Return the (X, Y) coordinate for the center point of the cell that contains the specified text.  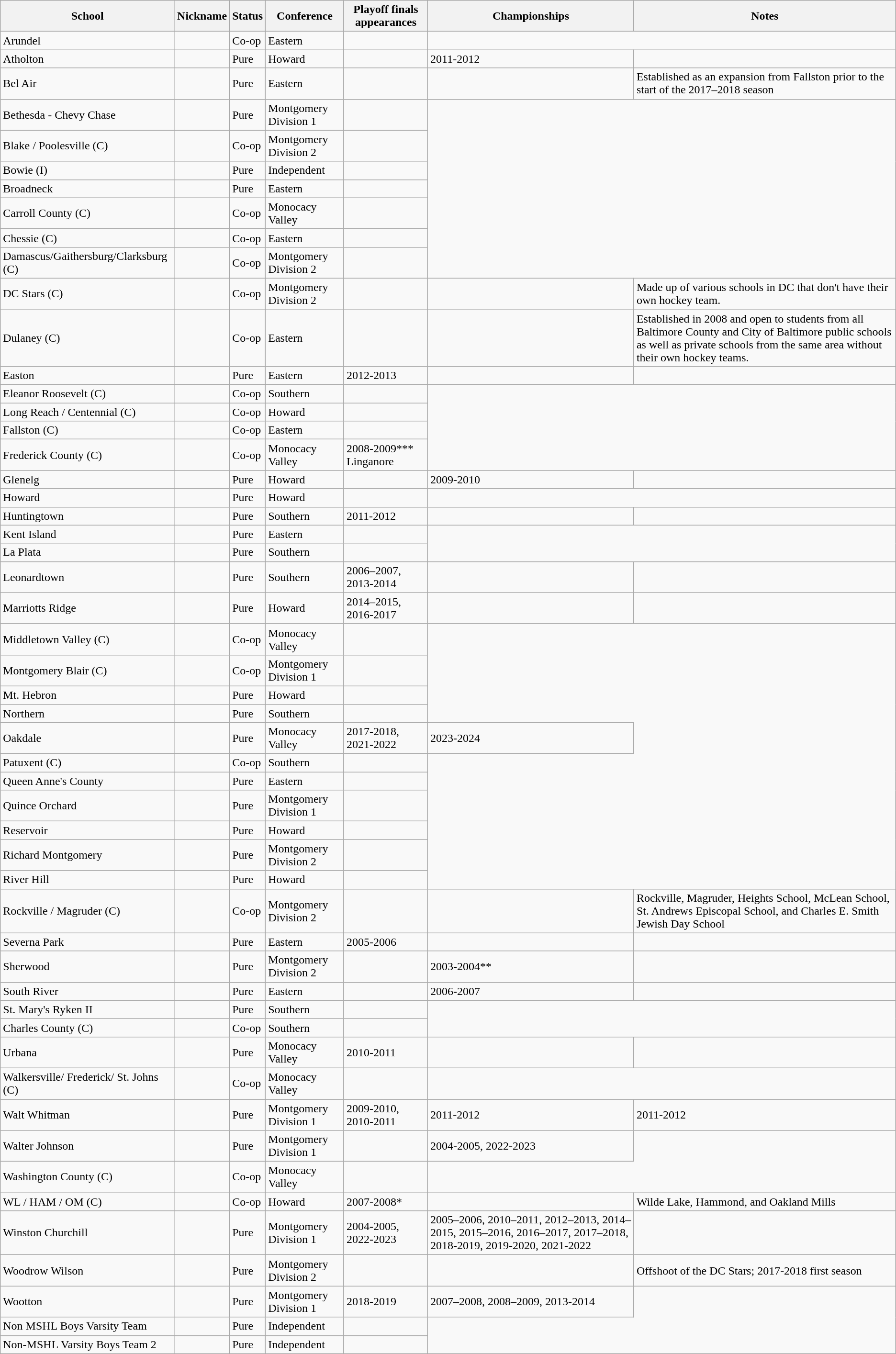
Non-MSHL Varsity Boys Team 2 (88, 1344)
Championships (531, 16)
Woodrow Wilson (88, 1270)
La Plata (88, 552)
2006–2007, 2013-2014 (386, 577)
Non MSHL Boys Varsity Team (88, 1326)
Charles County (C) (88, 1028)
Queen Anne's County (88, 781)
DC Stars (C) (88, 294)
2008-2009*** Linganore (386, 455)
Made up of various schools in DC that don't have their own hockey team. (765, 294)
2009-2010, 2010-2011 (386, 1114)
Bowie (I) (88, 170)
South River (88, 991)
Kent Island (88, 534)
Mt. Hebron (88, 695)
Glenelg (88, 480)
Bethesda - Chevy Chase (88, 115)
Dulaney (C) (88, 338)
Blake / Poolesville (C) (88, 145)
Leonardtown (88, 577)
2009-2010 (531, 480)
Severna Park (88, 942)
Northern (88, 714)
Walter Johnson (88, 1146)
Conference (305, 16)
2005-2006 (386, 942)
Bel Air (88, 83)
2010-2011 (386, 1052)
Sherwood (88, 967)
Playoff finals appearances (386, 16)
2012-2013 (386, 376)
2023-2024 (531, 738)
Richard Montgomery (88, 855)
Offshoot of the DC Stars; 2017-2018 first season (765, 1270)
Frederick County (C) (88, 455)
Washington County (C) (88, 1177)
Winston Churchill (88, 1233)
Rockville / Magruder (C) (88, 911)
2006-2007 (531, 991)
Eleanor Roosevelt (C) (88, 394)
Damascus/Gaithersburg/Clarksburg (C) (88, 262)
Middletown Valley (C) (88, 639)
2007-2008* (386, 1202)
2007–2008, 2008–2009, 2013-2014 (531, 1302)
Status (248, 16)
Atholton (88, 59)
St. Mary's Ryken II (88, 1009)
2018-2019 (386, 1302)
Long Reach / Centennial (C) (88, 412)
Montgomery Blair (C) (88, 670)
2003-2004** (531, 967)
Established as an expansion from Fallston prior to the start of the 2017–2018 season (765, 83)
Huntingtown (88, 516)
2017-2018, 2021-2022 (386, 738)
Broadneck (88, 189)
Rockville, Magruder, Heights School, McLean School, St. Andrews Episcopal School, and Charles E. Smith Jewish Day School (765, 911)
Arundel (88, 41)
2005–2006, 2010–2011, 2012–2013, 2014–2015, 2015–2016, 2016–2017, 2017–2018, 2018-2019, 2019-2020, 2021-2022 (531, 1233)
Urbana (88, 1052)
School (88, 16)
River Hill (88, 880)
2014–2015, 2016-2017 (386, 608)
Easton (88, 376)
Walt Whitman (88, 1114)
Quince Orchard (88, 806)
Walkersville/ Frederick/ St. Johns (C) (88, 1084)
WL / HAM / OM (C) (88, 1202)
Fallston (C) (88, 430)
Marriotts Ridge (88, 608)
Wootton (88, 1302)
Notes (765, 16)
Patuxent (C) (88, 763)
Reservoir (88, 830)
Chessie (C) (88, 238)
Oakdale (88, 738)
Wilde Lake, Hammond, and Oakland Mills (765, 1202)
Nickname (202, 16)
Carroll County (C) (88, 213)
